Extract the [x, y] coordinate from the center of the cell holding the provided text.  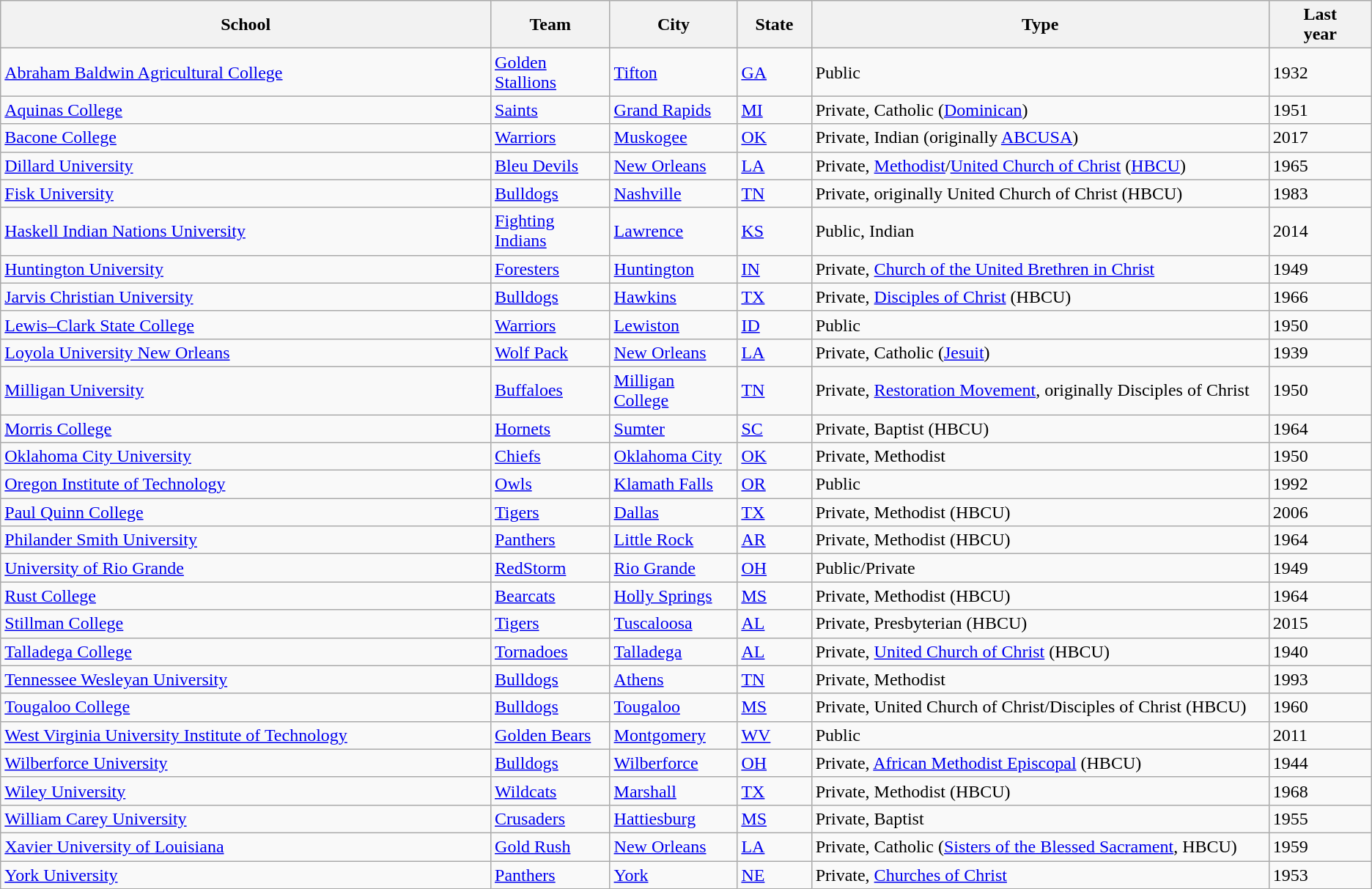
2015 [1320, 624]
Private, Indian (originally ABCUSA) [1040, 138]
1965 [1320, 166]
City [674, 25]
School [246, 25]
Private, Catholic (Dominican) [1040, 110]
Hattiesburg [674, 819]
Tornadoes [551, 652]
William Carey University [246, 819]
Foresters [551, 269]
Tifton [674, 72]
Jarvis Christian University [246, 297]
1940 [1320, 652]
OR [774, 484]
Gold Rush [551, 846]
Private, Presbyterian (HBCU) [1040, 624]
1960 [1320, 707]
RedStorm [551, 568]
Oklahoma City University [246, 457]
Private, United Church of Christ/Disciples of Christ (HBCU) [1040, 707]
Wiley University [246, 791]
Philander Smith University [246, 540]
Muskogee [674, 138]
Private, Churches of Christ [1040, 874]
Private, originally United Church of Christ (HBCU) [1040, 193]
Little Rock [674, 540]
Tuscaloosa [674, 624]
Bleu Devils [551, 166]
Athens [674, 679]
Bacone College [246, 138]
1959 [1320, 846]
NE [774, 874]
Holly Springs [674, 596]
Tougaloo [674, 707]
Wilberforce University [246, 763]
West Virginia University Institute of Technology [246, 735]
2011 [1320, 735]
1951 [1320, 110]
MI [774, 110]
Private, Disciples of Christ (HBCU) [1040, 297]
2017 [1320, 138]
Golden Bears [551, 735]
Private, Baptist [1040, 819]
Huntington [674, 269]
GA [774, 72]
Private, Methodist/United Church of Christ (HBCU) [1040, 166]
ID [774, 325]
Private, Catholic (Jesuit) [1040, 353]
Klamath Falls [674, 484]
Hornets [551, 429]
Stillman College [246, 624]
Team [551, 25]
SC [774, 429]
Abraham Baldwin Agricultural College [246, 72]
Fighting Indians [551, 232]
Loyola University New Orleans [246, 353]
Sumter [674, 429]
AR [774, 540]
Tennessee Wesleyan University [246, 679]
Paul Quinn College [246, 512]
1992 [1320, 484]
Lewiston [674, 325]
Private, Restoration Movement, originally Disciples of Christ [1040, 390]
Private, Church of the United Brethren in Christ [1040, 269]
State [774, 25]
1953 [1320, 874]
Rust College [246, 596]
Tougaloo College [246, 707]
Rio Grande [674, 568]
1983 [1320, 193]
Xavier University of Louisiana [246, 846]
Huntington University [246, 269]
1955 [1320, 819]
Milligan College [674, 390]
Private, African Methodist Episcopal (HBCU) [1040, 763]
Fisk University [246, 193]
Marshall [674, 791]
Wilberforce [674, 763]
Wildcats [551, 791]
Grand Rapids [674, 110]
2014 [1320, 232]
Public, Indian [1040, 232]
1932 [1320, 72]
Milligan University [246, 390]
Dillard University [246, 166]
Public/Private [1040, 568]
York University [246, 874]
University of Rio Grande [246, 568]
1993 [1320, 679]
Hawkins [674, 297]
Private, Catholic (Sisters of the Blessed Sacrament, HBCU) [1040, 846]
Oklahoma City [674, 457]
1968 [1320, 791]
Morris College [246, 429]
Nashville [674, 193]
Talladega College [246, 652]
Golden Stallions [551, 72]
Wolf Pack [551, 353]
WV [774, 735]
Haskell Indian Nations University [246, 232]
Montgomery [674, 735]
1939 [1320, 353]
Saints [551, 110]
1944 [1320, 763]
KS [774, 232]
Private, Baptist (HBCU) [1040, 429]
1966 [1320, 297]
IN [774, 269]
Lastyear [1320, 25]
Oregon Institute of Technology [246, 484]
Aquinas College [246, 110]
Chiefs [551, 457]
2006 [1320, 512]
Private, United Church of Christ (HBCU) [1040, 652]
Lewis–Clark State College [246, 325]
Talladega [674, 652]
Bearcats [551, 596]
Dallas [674, 512]
Crusaders [551, 819]
Lawrence [674, 232]
York [674, 874]
Buffaloes [551, 390]
Owls [551, 484]
Type [1040, 25]
